Return [x, y] of the center of cell containing provided text 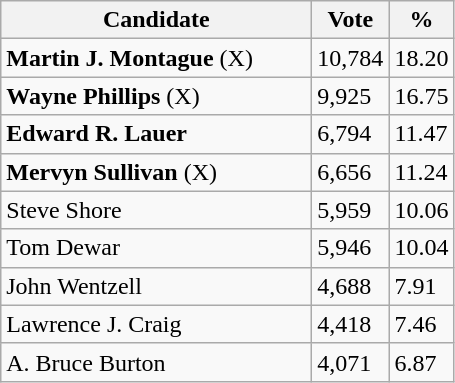
Steve Shore [156, 210]
6,794 [350, 134]
4,418 [350, 324]
Tom Dewar [156, 248]
Vote [350, 20]
Mervyn Sullivan (X) [156, 172]
7.91 [422, 286]
John Wentzell [156, 286]
% [422, 20]
Lawrence J. Craig [156, 324]
16.75 [422, 96]
18.20 [422, 58]
10,784 [350, 58]
10.06 [422, 210]
Wayne Phillips (X) [156, 96]
4,071 [350, 362]
6.87 [422, 362]
11.24 [422, 172]
11.47 [422, 134]
4,688 [350, 286]
Candidate [156, 20]
9,925 [350, 96]
Edward R. Lauer [156, 134]
A. Bruce Burton [156, 362]
5,946 [350, 248]
10.04 [422, 248]
Martin J. Montague (X) [156, 58]
7.46 [422, 324]
6,656 [350, 172]
5,959 [350, 210]
